Locate the cell with the specified text and output its (X, Y) center coordinate. 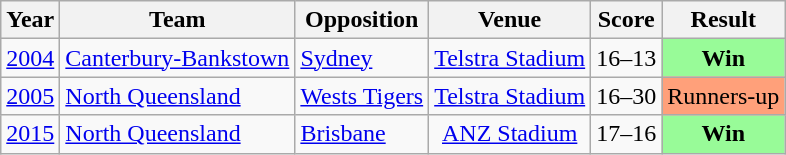
Brisbane (362, 134)
16–30 (626, 96)
Year (30, 20)
Wests Tigers (362, 96)
Sydney (362, 58)
2004 (30, 58)
Venue (510, 20)
2015 (30, 134)
16–13 (626, 58)
Runners-up (724, 96)
ANZ Stadium (510, 134)
2005 (30, 96)
Opposition (362, 20)
Score (626, 20)
17–16 (626, 134)
Team (178, 20)
Result (724, 20)
Canterbury-Bankstown (178, 58)
